Scan for the cell matching the given text and deliver its (X, Y) coordinate at center. 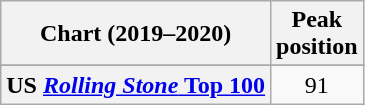
Peakposition (317, 34)
US Rolling Stone Top 100 (136, 85)
Chart (2019–2020) (136, 34)
91 (317, 85)
